Return [X, Y] of the center of cell containing provided text 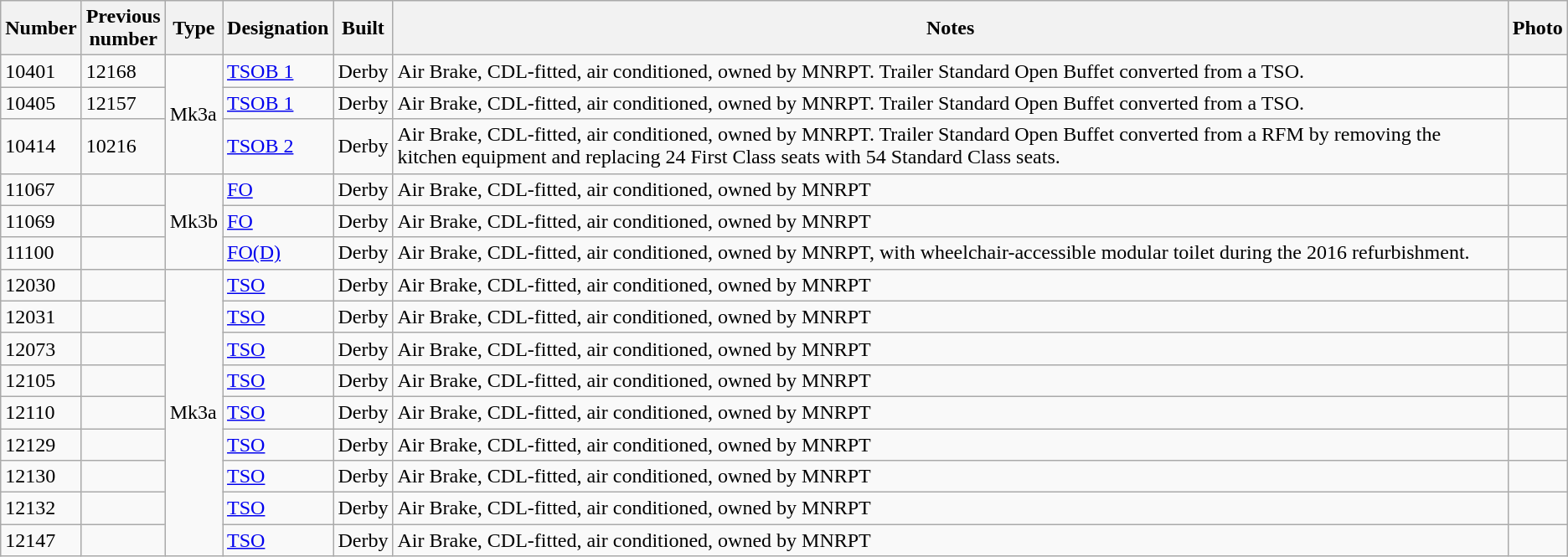
12073 [41, 348]
10405 [41, 103]
Built [364, 28]
11067 [41, 189]
12031 [41, 317]
Designation [278, 28]
12030 [41, 285]
12130 [41, 477]
Mk3b [193, 221]
12129 [41, 445]
12132 [41, 508]
FO(D) [278, 253]
11100 [41, 253]
12110 [41, 412]
10401 [41, 71]
10414 [41, 146]
12168 [123, 71]
12105 [41, 380]
12147 [41, 540]
11069 [41, 221]
Photo [1538, 28]
Previousnumber [123, 28]
TSOB 2 [278, 146]
Air Brake, CDL-fitted, air conditioned, owned by MNRPT, with wheelchair-accessible modular toilet during the 2016 refurbishment. [950, 253]
12157 [123, 103]
Number [41, 28]
Notes [950, 28]
Type [193, 28]
10216 [123, 146]
